Extract the (X, Y) coordinate from the center of the cell holding the provided text.  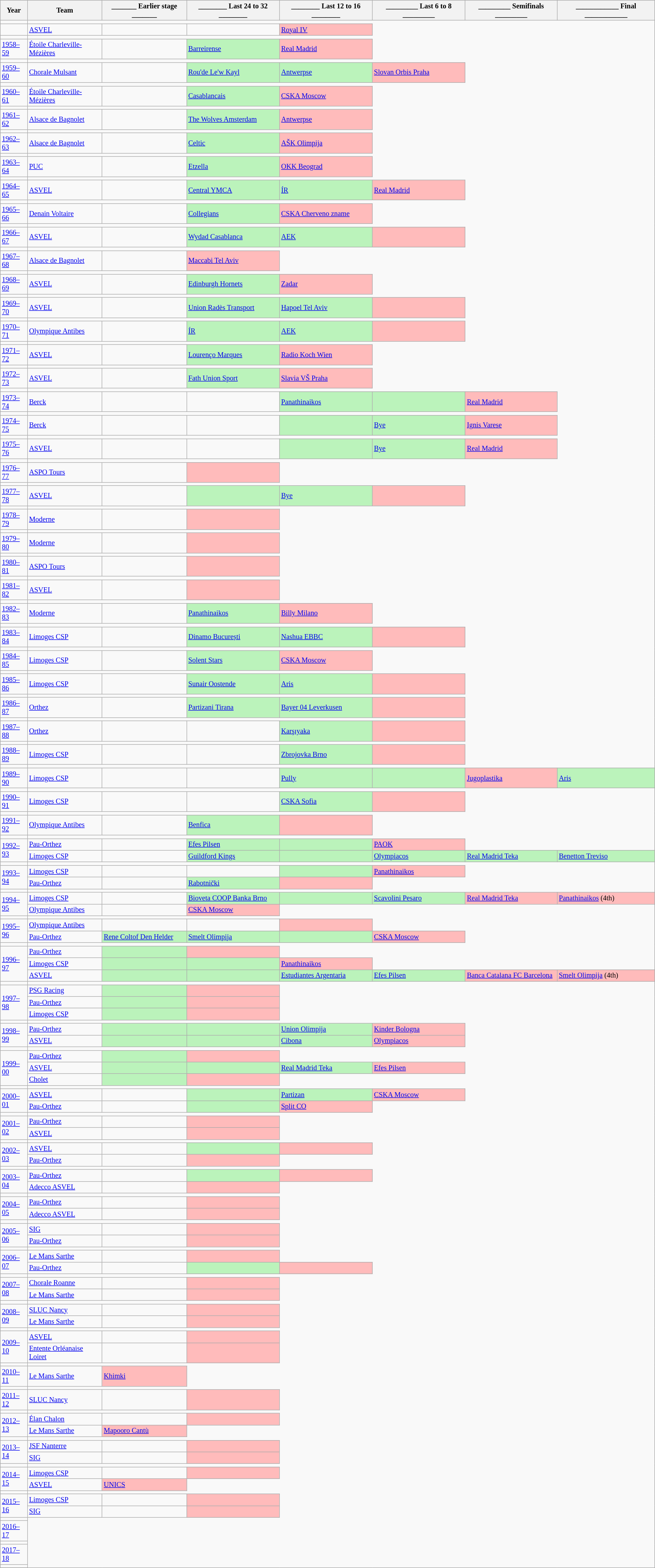
1985–86 (14, 684)
1977–78 (14, 496)
1968–69 (14, 284)
Bayer 04 Leverkusen (326, 707)
PUC (65, 167)
Ignis Varese (511, 425)
1961–62 (14, 119)
2002–03 (14, 1154)
Cibona (326, 1041)
Central YMCA (233, 190)
1991–92 (14, 825)
2012–13 (14, 1425)
Partizani Tirana (233, 707)
Split CO (326, 1106)
Slovan Orbis Praha (419, 72)
2006–07 (14, 1262)
1974–75 (14, 425)
1990–91 (14, 801)
Partizan (326, 1095)
Solent Stars (233, 660)
Mapooro Cantù (144, 1431)
PAOK (419, 844)
Billy Milano (326, 613)
Barreirense (233, 49)
Union Radès Transport (233, 307)
AŠK Olimpija (326, 143)
Benfica (233, 825)
JSF Nanterre (65, 1446)
Rou'de Le'w Kayl (233, 72)
1999–00 (14, 1068)
Celtic (233, 143)
Hapoel Tel Aviv (326, 307)
Entente Orléanaise Loiret (65, 1353)
2017–18 (14, 1554)
1959–60 (14, 72)
Karşıyaka (326, 731)
1975–76 (14, 449)
1993–94 (14, 877)
1976–77 (14, 472)
________ Last 24 to 32 ________ (233, 10)
Union Olimpija (326, 1029)
1980–81 (14, 566)
Slavia VŠ Praha (326, 378)
Denain Voltaire (65, 213)
1983–84 (14, 637)
1989–90 (14, 778)
2007–08 (14, 1288)
Benetton Treviso (606, 856)
Jugoplastika (511, 778)
1981–82 (14, 590)
Panathinaikos (4th) (606, 898)
1965–66 (14, 213)
Pully (326, 778)
Etzella (233, 167)
1997–98 (14, 1002)
OKK Beograd (326, 167)
1994–95 (14, 904)
1988–89 (14, 754)
1971–72 (14, 355)
The Wolves Amsterdam (233, 119)
1982–83 (14, 613)
2013–14 (14, 1452)
Guildford Kings (233, 856)
Cholet (65, 1080)
1996–97 (14, 964)
1967–68 (14, 261)
Year (14, 10)
Rene Coltof Den Helder (144, 937)
2009–10 (14, 1346)
1964–65 (14, 190)
Team (65, 10)
Scavolini Pesaro (419, 898)
Fath Union Sport (233, 378)
Maccabi Tel Aviv (233, 261)
________ Last 12 to 16 ________ (326, 10)
Nashua EBBC (326, 637)
1979–80 (14, 543)
1970–71 (14, 331)
Royal IV (326, 30)
1960–61 (14, 96)
Lourenço Marques (233, 355)
_______ Earlier stage _______ (144, 10)
Estudiantes Argentaria (326, 975)
Dinamo București (233, 637)
1987–88 (14, 731)
1963–64 (14, 167)
Zbrojovka Brno (326, 754)
1966–67 (14, 237)
2014–15 (14, 1479)
Wydad Casablanca (233, 237)
_________ Last 6 to 8 _________ (419, 10)
2016–17 (14, 1531)
CSKA Cherveno zname (326, 213)
Rabotnički (233, 883)
1973–74 (14, 402)
UNICS (144, 1484)
2001–02 (14, 1127)
1984–85 (14, 660)
1978–79 (14, 519)
Kinder Bologna (419, 1029)
Edinburgh Hornets (233, 284)
Banca Catalana FC Barcelona (511, 975)
1992–93 (14, 850)
2011–12 (14, 1400)
Chorale Roanne (65, 1283)
1998–99 (14, 1035)
1962–63 (14, 143)
____________ Final ____________ (606, 10)
2003–04 (14, 1181)
1972–73 (14, 378)
2015–16 (14, 1506)
Bioveta COOP Banka Brno (233, 898)
Zadar (326, 284)
2010–11 (14, 1376)
2000–01 (14, 1101)
2005–06 (14, 1235)
Smelt Olimpija (4th) (606, 975)
1995–96 (14, 931)
Sunair Oostende (233, 684)
Khimki (144, 1376)
Chorale Mulsant (65, 72)
Radio Koch Wien (326, 355)
2004–05 (14, 1208)
Collegians (233, 213)
_________ Semifinals _________ (511, 10)
1986–87 (14, 707)
Casablancais (233, 96)
CSKA Sofia (326, 801)
Élan Chalon (65, 1419)
1969–70 (14, 307)
PSG Racing (65, 990)
Smelt Olimpija (233, 937)
1958–59 (14, 49)
2008–09 (14, 1316)
